Capture the cell that displays the provided text and extract its [x, y] central coordinate. 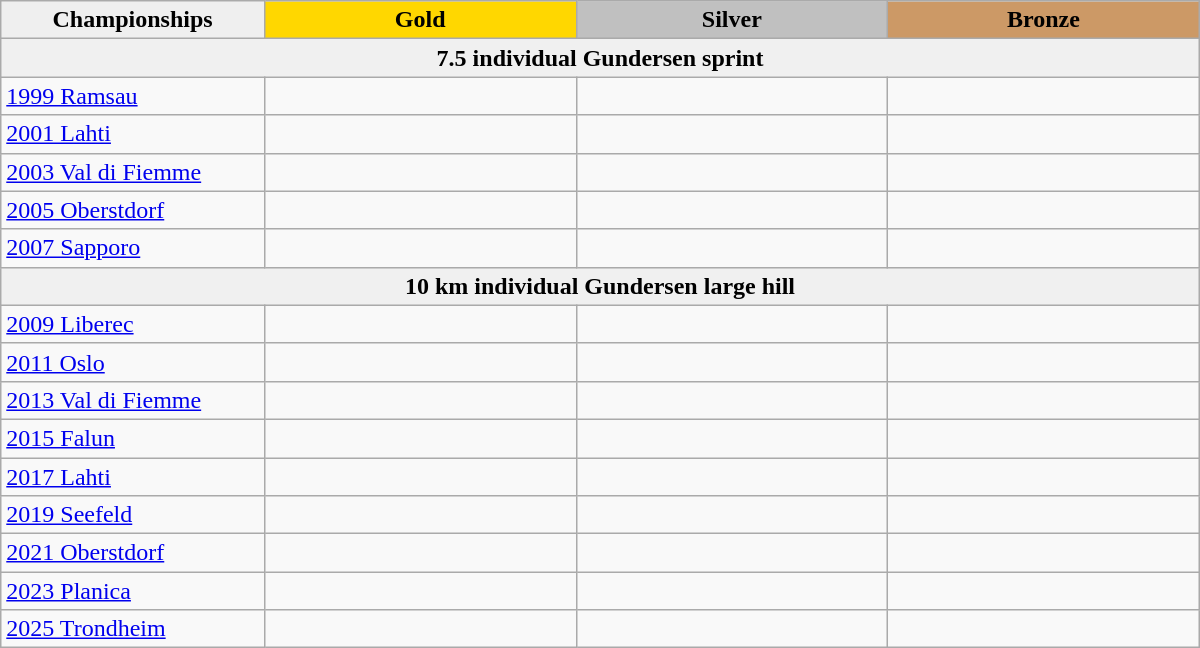
Silver [732, 20]
2019 Seefeld [133, 515]
2017 Lahti [133, 477]
2005 Oberstdorf [133, 210]
Gold [420, 20]
2025 Trondheim [133, 629]
2023 Planica [133, 591]
Bronze [1044, 20]
2003 Val di Fiemme [133, 172]
2015 Falun [133, 438]
1999 Ramsau [133, 96]
7.5 individual Gundersen sprint [600, 58]
2009 Liberec [133, 324]
2001 Lahti [133, 134]
2013 Val di Fiemme [133, 400]
2011 Oslo [133, 362]
10 km individual Gundersen large hill [600, 286]
2021 Oberstdorf [133, 553]
2007 Sapporo [133, 248]
Championships [133, 20]
